Search for the cell housing the specified text and yield its [X, Y] center coordinate. 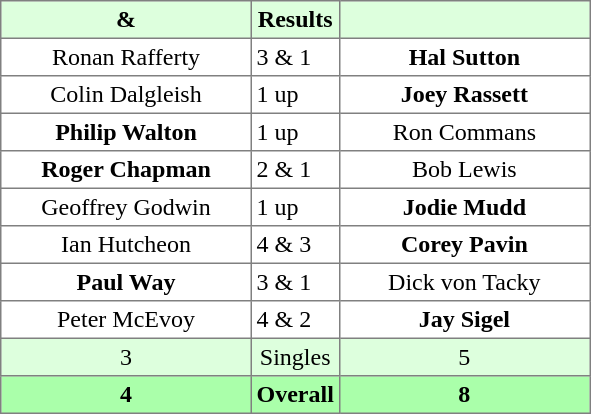
Hal Sutton [464, 57]
4 & 2 [295, 320]
4 [126, 395]
Ron Commans [464, 132]
Ronan Rafferty [126, 57]
Philip Walton [126, 132]
4 & 3 [295, 245]
Dick von Tacky [464, 282]
Colin Dalgleish [126, 95]
2 & 1 [295, 170]
& [126, 20]
Overall [295, 395]
Paul Way [126, 282]
Roger Chapman [126, 170]
8 [464, 395]
3 [126, 357]
Jay Sigel [464, 320]
5 [464, 357]
Results [295, 20]
Corey Pavin [464, 245]
Peter McEvoy [126, 320]
Bob Lewis [464, 170]
Ian Hutcheon [126, 245]
Singles [295, 357]
Geoffrey Godwin [126, 207]
Jodie Mudd [464, 207]
Joey Rassett [464, 95]
